From the cell containing the given text, extract its center point as [x, y] coordinate. 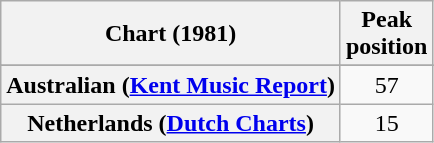
Australian (Kent Music Report) [171, 85]
57 [386, 85]
15 [386, 123]
Chart (1981) [171, 34]
Peakposition [386, 34]
Netherlands (Dutch Charts) [171, 123]
